Pinpoint the cell where the given text exists, returning its [x, y] midpoint coordinate. 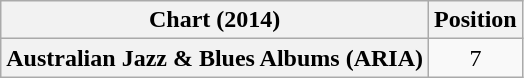
Chart (2014) [215, 20]
Australian Jazz & Blues Albums (ARIA) [215, 58]
7 [476, 58]
Position [476, 20]
